Locate the cell with the specified text and output its [x, y] center coordinate. 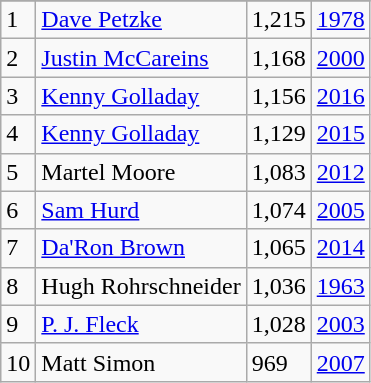
1,083 [278, 172]
1,129 [278, 134]
P. J. Fleck [141, 324]
1,028 [278, 324]
2014 [340, 248]
2 [18, 58]
5 [18, 172]
969 [278, 362]
4 [18, 134]
1,074 [278, 210]
1,036 [278, 286]
2005 [340, 210]
Matt Simon [141, 362]
7 [18, 248]
6 [18, 210]
Justin McCareins [141, 58]
2012 [340, 172]
1,065 [278, 248]
9 [18, 324]
1,156 [278, 96]
2000 [340, 58]
1978 [340, 20]
3 [18, 96]
Martel Moore [141, 172]
1 [18, 20]
Dave Petzke [141, 20]
8 [18, 286]
1,215 [278, 20]
2007 [340, 362]
2015 [340, 134]
10 [18, 362]
Da'Ron Brown [141, 248]
Sam Hurd [141, 210]
1963 [340, 286]
2003 [340, 324]
2016 [340, 96]
1,168 [278, 58]
Hugh Rohrschneider [141, 286]
